Return (X, Y) of the center of cell containing provided text 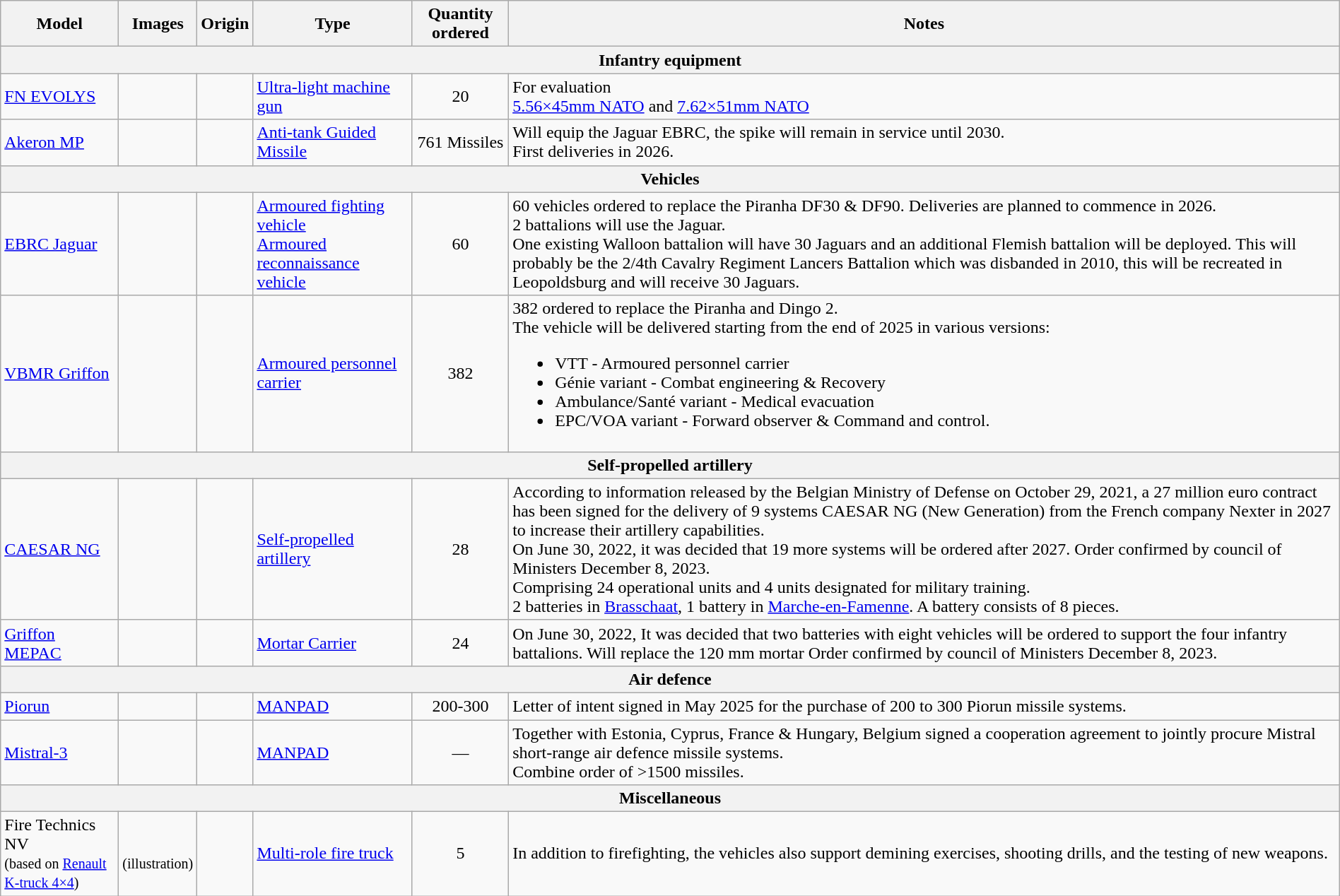
Miscellaneous (670, 798)
Model (59, 24)
Multi-role fire truck (332, 854)
Griffon MEPAC (59, 643)
Mortar Carrier (332, 643)
Notes (924, 24)
Armoured personnel carrier (332, 373)
EBRC Jaguar (59, 244)
761 Missiles (460, 143)
Letter of intent signed in May 2025 for the purchase of 200 to 300 Piorun missile systems. (924, 706)
Akeron MP (59, 143)
Type (332, 24)
Vehicles (670, 179)
Armoured fighting vehicleArmoured reconnaissance vehicle (332, 244)
200-300 (460, 706)
5 (460, 854)
Will equip the Jaguar EBRC, the spike will remain in service until 2030.First deliveries in 2026. (924, 143)
Images (158, 24)
Fire Technics NV(based on Renault K-truck 4×4) (59, 854)
382 (460, 373)
Anti-tank Guided Missile (332, 143)
In addition to firefighting, the vehicles also support demining exercises, shooting drills, and the testing of new weapons. (924, 854)
60 (460, 244)
Piorun (59, 706)
(illustration) (158, 854)
— (460, 752)
Air defence (670, 679)
For evaluation 5.56×45mm NATO and 7.62×51mm NATO (924, 96)
Infantry equipment (670, 60)
24 (460, 643)
Quantity ordered (460, 24)
CAESAR NG (59, 549)
Origin (225, 24)
28 (460, 549)
Mistral-3 (59, 752)
VBMR Griffon (59, 373)
Ultra-light machine gun (332, 96)
FN EVOLYS (59, 96)
20 (460, 96)
